From the cell containing the given text, extract its center point as [X, Y] coordinate. 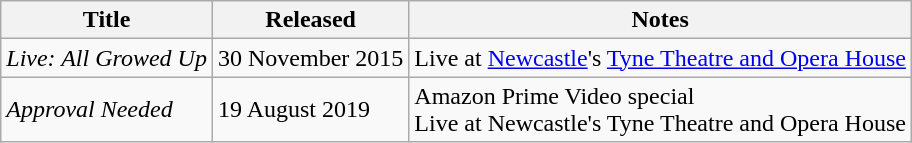
Live: All Growed Up [107, 58]
Notes [660, 20]
Live at Newcastle's Tyne Theatre and Opera House [660, 58]
Approval Needed [107, 110]
Released [310, 20]
30 November 2015 [310, 58]
19 August 2019 [310, 110]
Title [107, 20]
Amazon Prime Video specialLive at Newcastle's Tyne Theatre and Opera House [660, 110]
